Extract the (x, y) coordinate from the center of the cell holding the provided text.  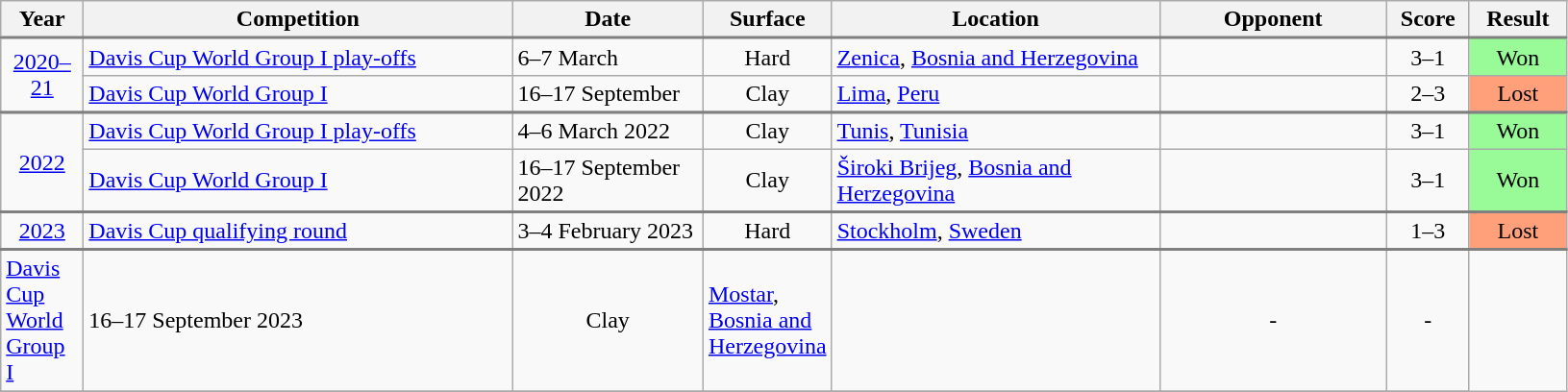
Location (996, 19)
16–17 September 2023 (298, 321)
6–7 March (608, 58)
Date (608, 19)
Surface (767, 19)
2–3 (1428, 93)
16–17 September (608, 93)
Tunis, Tunisia (996, 131)
1–3 (1428, 231)
4–6 March 2022 (608, 131)
Zenica, Bosnia and Herzegovina (996, 58)
Result (1517, 19)
Davis Cup qualifying round (298, 231)
2023 (42, 231)
Score (1428, 19)
Lima, Peru (996, 93)
2022 (42, 161)
Mostar, Bosnia and Herzegovina (767, 321)
16–17 September 2022 (608, 181)
Competition (298, 19)
Year (42, 19)
Opponent (1273, 19)
Široki Brijeg, Bosnia and Herzegovina (996, 181)
Stockholm, Sweden (996, 231)
2020–21 (42, 75)
3–4 February 2023 (608, 231)
